Pinpoint the cell where the given text exists, returning its [X, Y] midpoint coordinate. 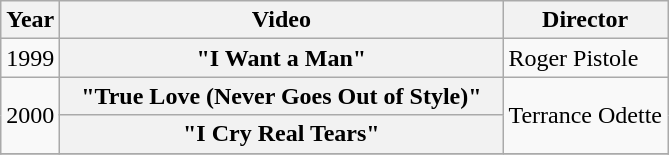
Terrance Odette [586, 115]
"True Love (Never Goes Out of Style)" [282, 96]
"I Cry Real Tears" [282, 134]
Year [30, 20]
Video [282, 20]
1999 [30, 58]
2000 [30, 115]
"I Want a Man" [282, 58]
Roger Pistole [586, 58]
Director [586, 20]
